Find where the given text appears and provide that cell's center as [X, Y] coordinate. 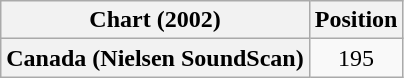
Position [356, 20]
Canada (Nielsen SoundScan) [155, 58]
195 [356, 58]
Chart (2002) [155, 20]
